Output the (X, Y) coordinate of the center of the cell containing the given text.  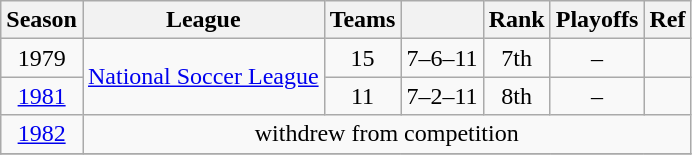
National Soccer League (203, 77)
7th (516, 58)
Rank (516, 20)
League (203, 20)
1981 (42, 96)
15 (362, 58)
11 (362, 96)
withdrew from competition (386, 134)
7–2–11 (442, 96)
Ref (668, 20)
1979 (42, 58)
8th (516, 96)
Teams (362, 20)
Playoffs (597, 20)
7–6–11 (442, 58)
1982 (42, 134)
Season (42, 20)
